Output the (x, y) coordinate of the center of the cell containing the given text.  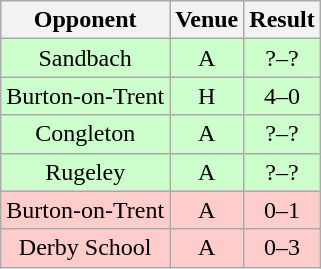
0–3 (282, 248)
H (207, 96)
4–0 (282, 96)
0–1 (282, 210)
Opponent (86, 20)
Derby School (86, 248)
Result (282, 20)
Venue (207, 20)
Sandbach (86, 58)
Rugeley (86, 172)
Congleton (86, 134)
